Extract the [x, y] coordinate from the center of the cell holding the provided text.  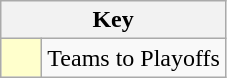
Key [114, 20]
Teams to Playoffs [134, 58]
